Pinpoint the cell where the given text exists, returning its [x, y] midpoint coordinate. 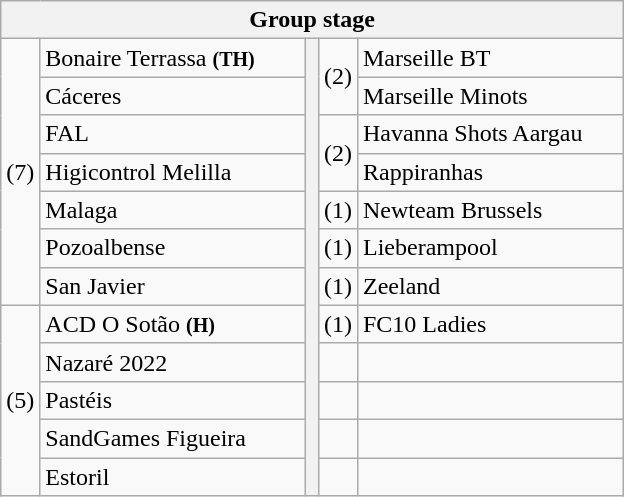
Group stage [312, 20]
Malaga [173, 210]
Pastéis [173, 400]
Rappiranhas [490, 172]
Marseille BT [490, 58]
San Javier [173, 286]
Zeeland [490, 286]
Havanna Shots Aargau [490, 134]
Pozoalbense [173, 248]
Bonaire Terrassa (TH) [173, 58]
Estoril [173, 477]
(5) [20, 400]
(7) [20, 172]
Cáceres [173, 96]
FAL [173, 134]
ACD O Sotão (H) [173, 324]
FC10 Ladies [490, 324]
Nazaré 2022 [173, 362]
Newteam Brussels [490, 210]
SandGames Figueira [173, 438]
Lieberampool [490, 248]
Marseille Minots [490, 96]
Higicontrol Melilla [173, 172]
